Return the (x, y) coordinate for the center point of the cell that contains the specified text.  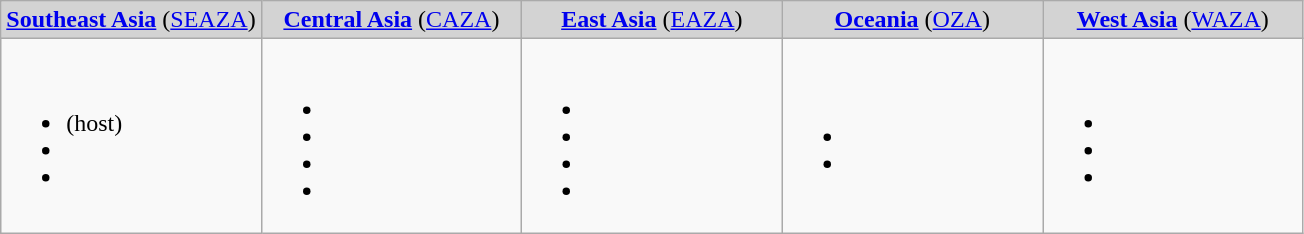
(host) (131, 136)
Southeast Asia (SEAZA) (131, 20)
Central Asia (CAZA) (391, 20)
West Asia (WAZA) (1172, 20)
Oceania (OZA) (912, 20)
East Asia (EAZA) (652, 20)
